Return the [X, Y] coordinate for the center point of the cell that contains the specified text.  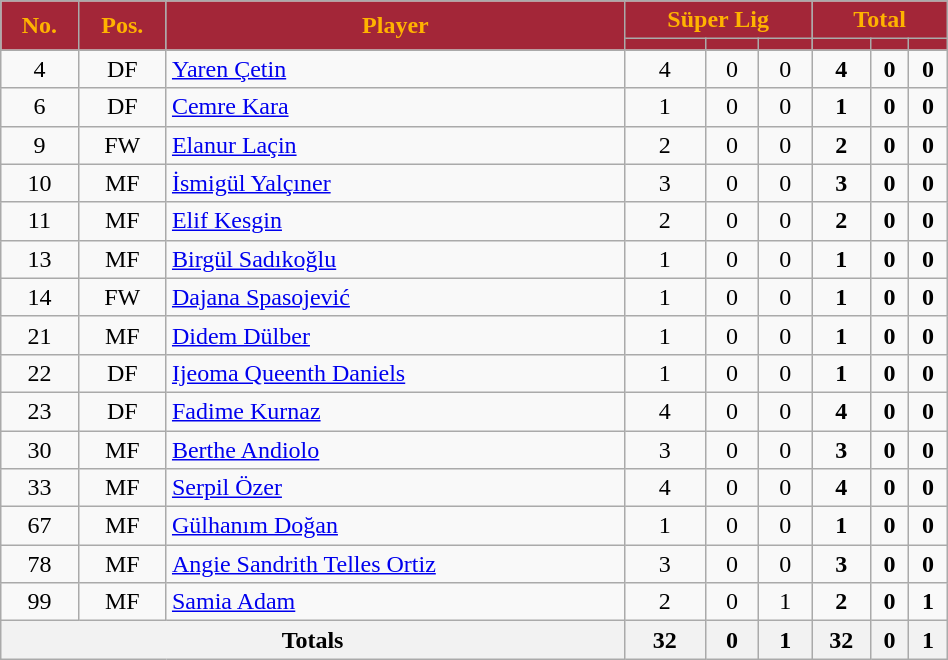
33 [40, 488]
6 [40, 107]
13 [40, 259]
Pos. [122, 26]
Samia Adam [395, 602]
Yaren Çetin [395, 69]
10 [40, 183]
9 [40, 145]
11 [40, 221]
Berthe Andiolo [395, 449]
67 [40, 526]
Süper Lig [718, 20]
Serpil Özer [395, 488]
Elif Kesgin [395, 221]
Ijeoma Queenth Daniels [395, 373]
No. [40, 26]
30 [40, 449]
Gülhanım Doğan [395, 526]
22 [40, 373]
Birgül Sadıkoğlu [395, 259]
23 [40, 411]
Total [880, 20]
Dajana Spasojević [395, 297]
Player [395, 26]
99 [40, 602]
Angie Sandrith Telles Ortiz [395, 564]
Elanur Laçin [395, 145]
Didem Dülber [395, 335]
Cemre Kara [395, 107]
14 [40, 297]
Totals [313, 640]
Fadime Kurnaz [395, 411]
21 [40, 335]
İsmigül Yalçıner [395, 183]
78 [40, 564]
